Scan for the cell matching the given text and deliver its (X, Y) coordinate at center. 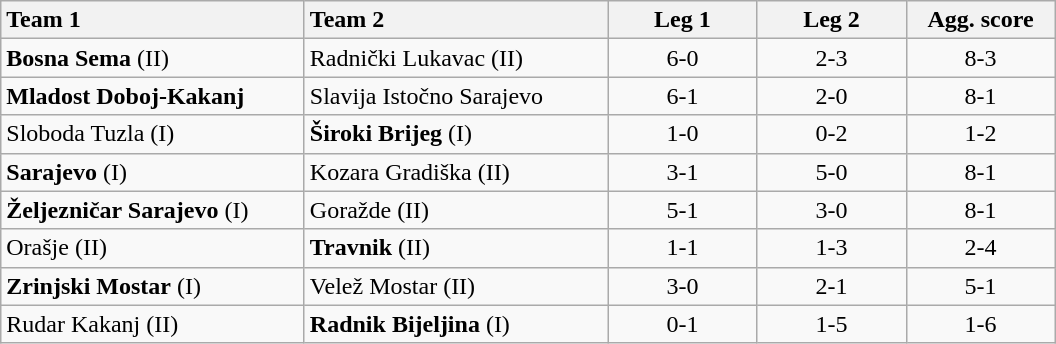
1-3 (832, 248)
5-0 (832, 172)
Kozara Gradiška (II) (456, 172)
6-1 (682, 96)
Team 1 (153, 20)
Orašje (II) (153, 248)
8-3 (980, 58)
Goražde (II) (456, 210)
Radnik Bijeljina (I) (456, 324)
Sarajevo (I) (153, 172)
Zrinjski Mostar (I) (153, 286)
Široki Brijeg (I) (456, 134)
Mladost Doboj-Kakanj (153, 96)
3-1 (682, 172)
2-3 (832, 58)
Agg. score (980, 20)
Travnik (II) (456, 248)
2-4 (980, 248)
1-1 (682, 248)
2-0 (832, 96)
Željezničar Sarajevo (I) (153, 210)
Slavija Istočno Sarajevo (456, 96)
Rudar Kakanj (II) (153, 324)
1-5 (832, 324)
1-2 (980, 134)
Bosna Sema (II) (153, 58)
1-0 (682, 134)
2-1 (832, 286)
Sloboda Tuzla (I) (153, 134)
0-2 (832, 134)
Leg 2 (832, 20)
1-6 (980, 324)
6-0 (682, 58)
Radnički Lukavac (II) (456, 58)
Team 2 (456, 20)
Leg 1 (682, 20)
Velež Mostar (II) (456, 286)
0-1 (682, 324)
